Extract the [x, y] coordinate from the center of the cell holding the provided text.  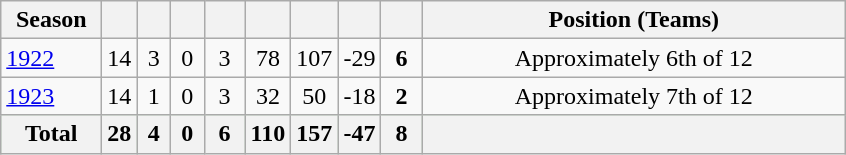
1923 [52, 96]
1 [154, 96]
1922 [52, 58]
Approximately 6th of 12 [634, 58]
107 [314, 58]
28 [120, 134]
-29 [360, 58]
Season [52, 20]
32 [268, 96]
50 [314, 96]
-18 [360, 96]
2 [402, 96]
-47 [360, 134]
Position (Teams) [634, 20]
Approximately 7th of 12 [634, 96]
4 [154, 134]
Total [52, 134]
110 [268, 134]
157 [314, 134]
8 [402, 134]
78 [268, 58]
